For the text-containing cell, return its midpoint in (x, y) coordinate format. 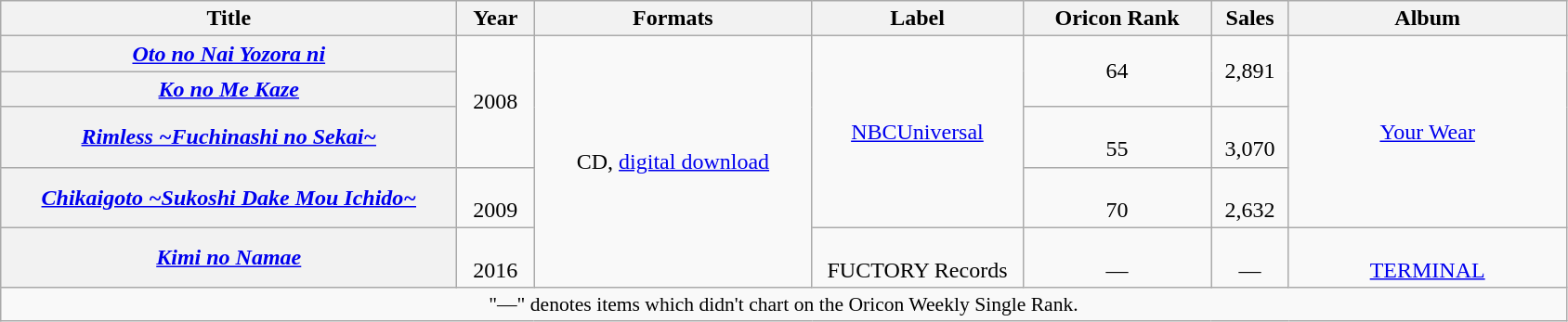
Your Wear (1427, 132)
2008 (496, 102)
2016 (496, 258)
Oto no Nai Yozora ni (229, 54)
Title (229, 19)
3,070 (1250, 137)
Album (1427, 19)
Year (496, 19)
Ko no Me Kaze (229, 89)
2,632 (1250, 197)
55 (1117, 137)
64 (1117, 71)
Oricon Rank (1117, 19)
Sales (1250, 19)
2,891 (1250, 71)
70 (1117, 197)
TERMINAL (1427, 258)
FUCTORY Records (918, 258)
NBCUniversal (918, 132)
"—" denotes items which didn't chart on the Oricon Weekly Single Rank. (784, 304)
CD, digital download (673, 161)
Label (918, 19)
Rimless ~Fuchinashi no Sekai~ (229, 137)
2009 (496, 197)
Formats (673, 19)
Kimi no Namae (229, 258)
Chikaigoto ~Sukoshi Dake Mou Ichido~ (229, 197)
